Determine the (X, Y) coordinate at the center of the cell enclosing the given text.  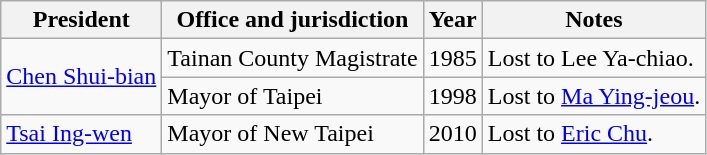
Chen Shui-bian (82, 77)
2010 (452, 134)
Tainan County Magistrate (292, 58)
Tsai Ing-wen (82, 134)
Year (452, 20)
Lost to Eric Chu. (594, 134)
Mayor of New Taipei (292, 134)
Lost to Ma Ying-jeou. (594, 96)
Mayor of Taipei (292, 96)
President (82, 20)
Lost to Lee Ya-chiao. (594, 58)
1985 (452, 58)
Office and jurisdiction (292, 20)
Notes (594, 20)
1998 (452, 96)
